Find where the given text appears and provide that cell's center as [X, Y] coordinate. 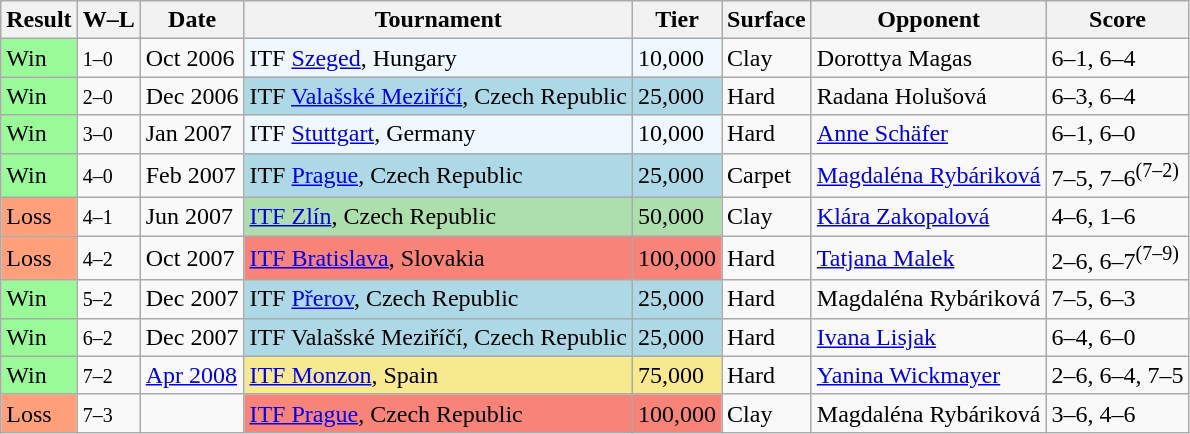
Jan 2007 [192, 134]
Oct 2006 [192, 58]
Anne Schäfer [928, 134]
6–4, 6–0 [1118, 337]
2–0 [108, 96]
3–6, 4–6 [1118, 413]
Tatjana Malek [928, 258]
7–5, 6–3 [1118, 299]
Score [1118, 20]
1–0 [108, 58]
Surface [767, 20]
Dorottya Magas [928, 58]
4–6, 1–6 [1118, 217]
ITF Bratislava, Slovakia [438, 258]
4–2 [108, 258]
Yanina Wickmayer [928, 375]
Tournament [438, 20]
ITF Szeged, Hungary [438, 58]
6–1, 6–4 [1118, 58]
ITF Stuttgart, Germany [438, 134]
50,000 [676, 217]
Apr 2008 [192, 375]
Opponent [928, 20]
7–3 [108, 413]
Oct 2007 [192, 258]
6–1, 6–0 [1118, 134]
Dec 2006 [192, 96]
75,000 [676, 375]
Jun 2007 [192, 217]
ITF Monzon, Spain [438, 375]
Klára Zakopalová [928, 217]
4–0 [108, 176]
Tier [676, 20]
6–3, 6–4 [1118, 96]
Radana Holušová [928, 96]
2–6, 6–7(7–9) [1118, 258]
4–1 [108, 217]
Result [39, 20]
Date [192, 20]
Ivana Lisjak [928, 337]
7–5, 7–6(7–2) [1118, 176]
7–2 [108, 375]
W–L [108, 20]
ITF Zlín, Czech Republic [438, 217]
Feb 2007 [192, 176]
Carpet [767, 176]
5–2 [108, 299]
ITF Přerov, Czech Republic [438, 299]
6–2 [108, 337]
3–0 [108, 134]
2–6, 6–4, 7–5 [1118, 375]
